Extract the [x, y] coordinate from the center of the cell holding the provided text.  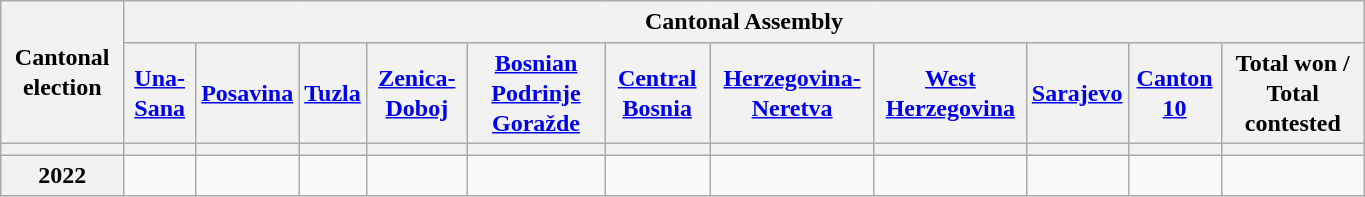
West Herzegovina [950, 93]
Cantonal Assembly [744, 22]
Canton 10 [1174, 93]
Bosnian Podrinje Goražde [536, 93]
Tuzla [333, 93]
Posavina [248, 93]
Central Bosnia [658, 93]
Sarajevo [1077, 93]
Zenica-Doboj [416, 93]
Herzegovina-Neretva [792, 93]
Total won / Total contested [1292, 93]
Una-Sana [160, 93]
2022 [62, 176]
Cantonal election [62, 72]
